Determine the [X, Y] coordinate at the center of the cell enclosing the given text.  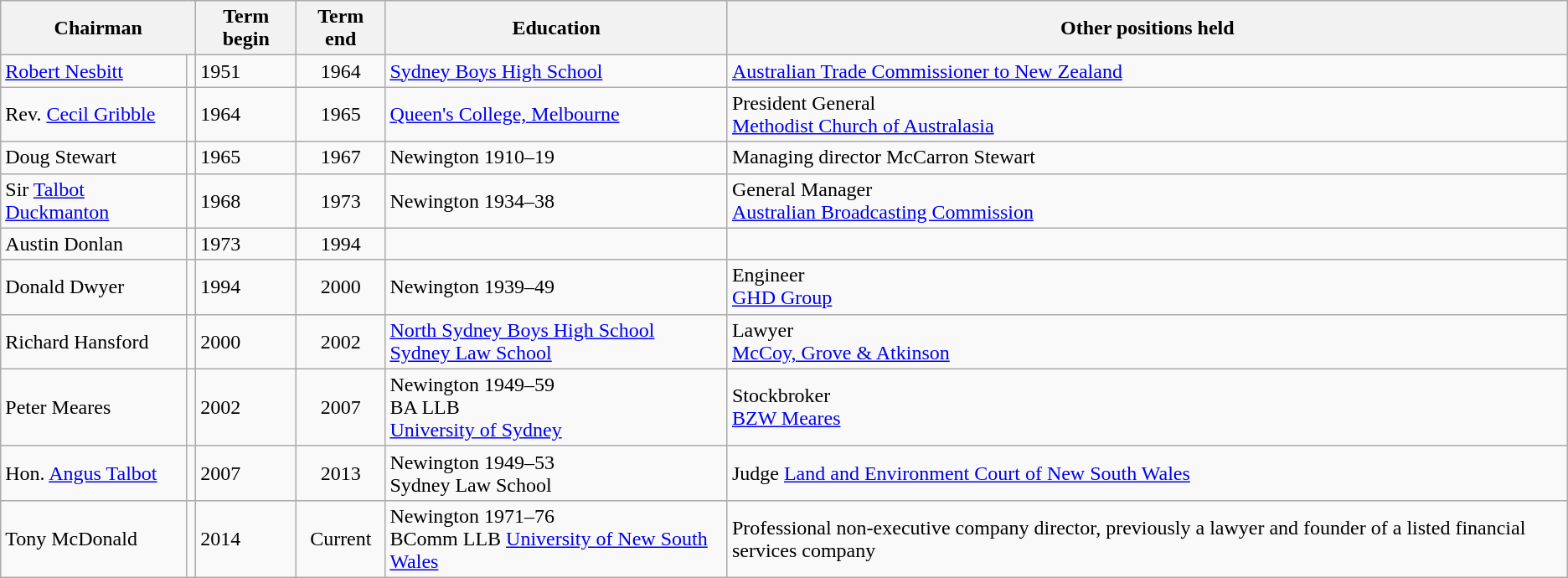
Donald Dwyer [94, 286]
1951 [246, 71]
2014 [246, 539]
North Sydney Boys High SchoolSydney Law School [556, 342]
Austin Donlan [94, 244]
LawyerMcCoy, Grove & Atkinson [1148, 342]
Judge Land and Environment Court of New South Wales [1148, 472]
1967 [341, 157]
Australian Trade Commissioner to New Zealand [1148, 71]
Professional non-executive company director, previously a lawyer and founder of a listed financial services company [1148, 539]
Term end [341, 28]
Sydney Boys High School [556, 71]
Queen's College, Melbourne [556, 114]
Sir Talbot Duckmanton [94, 201]
Robert Nesbitt [94, 71]
Peter Meares [94, 407]
Tony McDonald [94, 539]
General ManagerAustralian Broadcasting Commission [1148, 201]
Term begin [246, 28]
Richard Hansford [94, 342]
EngineerGHD Group [1148, 286]
Chairman [99, 28]
Hon. Angus Talbot [94, 472]
Newington 1939–49 [556, 286]
Newington 1934–38 [556, 201]
Managing director McCarron Stewart [1148, 157]
1968 [246, 201]
Education [556, 28]
Other positions held [1148, 28]
President GeneralMethodist Church of Australasia [1148, 114]
Current [341, 539]
2013 [341, 472]
Doug Stewart [94, 157]
Newington 1971–76BComm LLB University of New South Wales [556, 539]
Newington 1949–53Sydney Law School [556, 472]
Newington 1949–59BA LLBUniversity of Sydney [556, 407]
StockbrokerBZW Meares [1148, 407]
Newington 1910–19 [556, 157]
Rev. Cecil Gribble [94, 114]
